For the text-containing cell, return its midpoint in [X, Y] coordinate format. 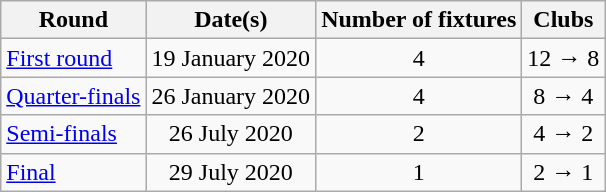
1 [419, 172]
Number of fixtures [419, 20]
Date(s) [231, 20]
19 January 2020 [231, 58]
2 [419, 134]
Quarter-finals [74, 96]
8 → 4 [564, 96]
26 January 2020 [231, 96]
Final [74, 172]
Round [74, 20]
26 July 2020 [231, 134]
2 → 1 [564, 172]
First round [74, 58]
12 → 8 [564, 58]
4 → 2 [564, 134]
29 July 2020 [231, 172]
Clubs [564, 20]
Semi-finals [74, 134]
